Output the [x, y] coordinate of the center of the cell containing the given text.  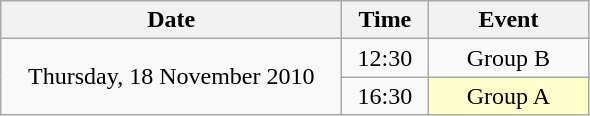
Thursday, 18 November 2010 [172, 77]
Group B [508, 58]
12:30 [385, 58]
Date [172, 20]
Group A [508, 96]
16:30 [385, 96]
Event [508, 20]
Time [385, 20]
